Pinpoint the cell where the given text exists, returning its [x, y] midpoint coordinate. 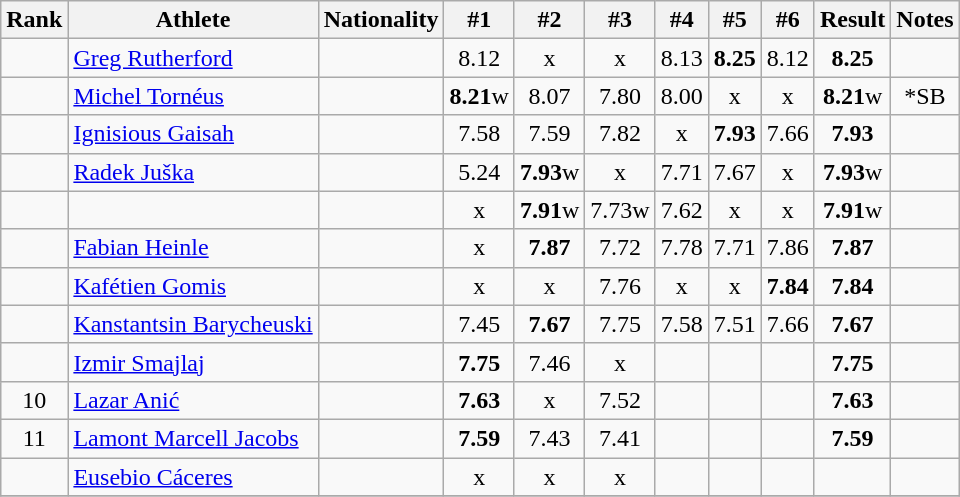
*SB [925, 96]
#6 [788, 20]
5.24 [479, 172]
7.43 [549, 438]
#3 [620, 20]
7.45 [479, 324]
Michel Tornéus [193, 96]
Lamont Marcell Jacobs [193, 438]
7.80 [620, 96]
7.41 [620, 438]
7.52 [620, 400]
Notes [925, 20]
8.07 [549, 96]
Greg Rutherford [193, 58]
Result [852, 20]
Radek Juška [193, 172]
7.86 [788, 248]
Nationality [381, 20]
7.78 [682, 248]
Rank [34, 20]
7.72 [620, 248]
7.76 [620, 286]
7.62 [682, 210]
Athlete [193, 20]
8.00 [682, 96]
7.73w [620, 210]
Lazar Anić [193, 400]
8.13 [682, 58]
Kafétien Gomis [193, 286]
#1 [479, 20]
11 [34, 438]
Fabian Heinle [193, 248]
10 [34, 400]
Izmir Smajlaj [193, 362]
7.46 [549, 362]
Eusebio Cáceres [193, 477]
#4 [682, 20]
#5 [734, 20]
7.51 [734, 324]
7.82 [620, 134]
Kanstantsin Barycheuski [193, 324]
Ignisious Gaisah [193, 134]
#2 [549, 20]
